Return the [x, y] coordinate for the center point of the cell that contains the specified text.  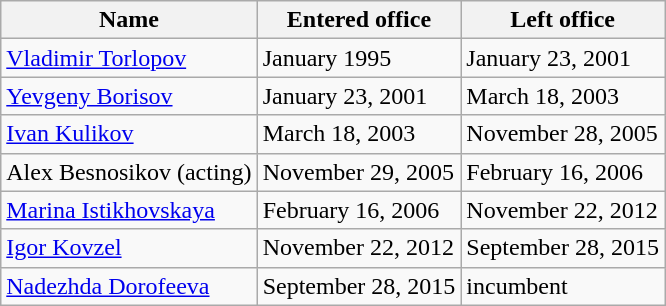
Vladimir Torlopov [129, 58]
Alex Besnosikov (acting) [129, 172]
Left office [563, 20]
Name [129, 20]
Yevgeny Borisov [129, 96]
November 28, 2005 [563, 134]
Entered office [359, 20]
January 1995 [359, 58]
incumbent [563, 286]
Nadezhda Dorofeeva [129, 286]
Igor Kovzel [129, 248]
Ivan Kulikov [129, 134]
November 29, 2005 [359, 172]
Marina Istikhovskaya [129, 210]
